Extract the [X, Y] coordinate from the center of the cell holding the provided text.  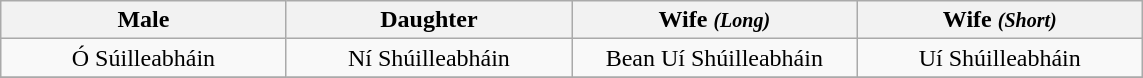
Uí Shúilleabháin [1000, 58]
Wife (Long) [714, 20]
Ó Súilleabháin [144, 58]
Ní Shúilleabháin [428, 58]
Bean Uí Shúilleabháin [714, 58]
Daughter [428, 20]
Male [144, 20]
Wife (Short) [1000, 20]
